Search for the cell housing the specified text and yield its [x, y] center coordinate. 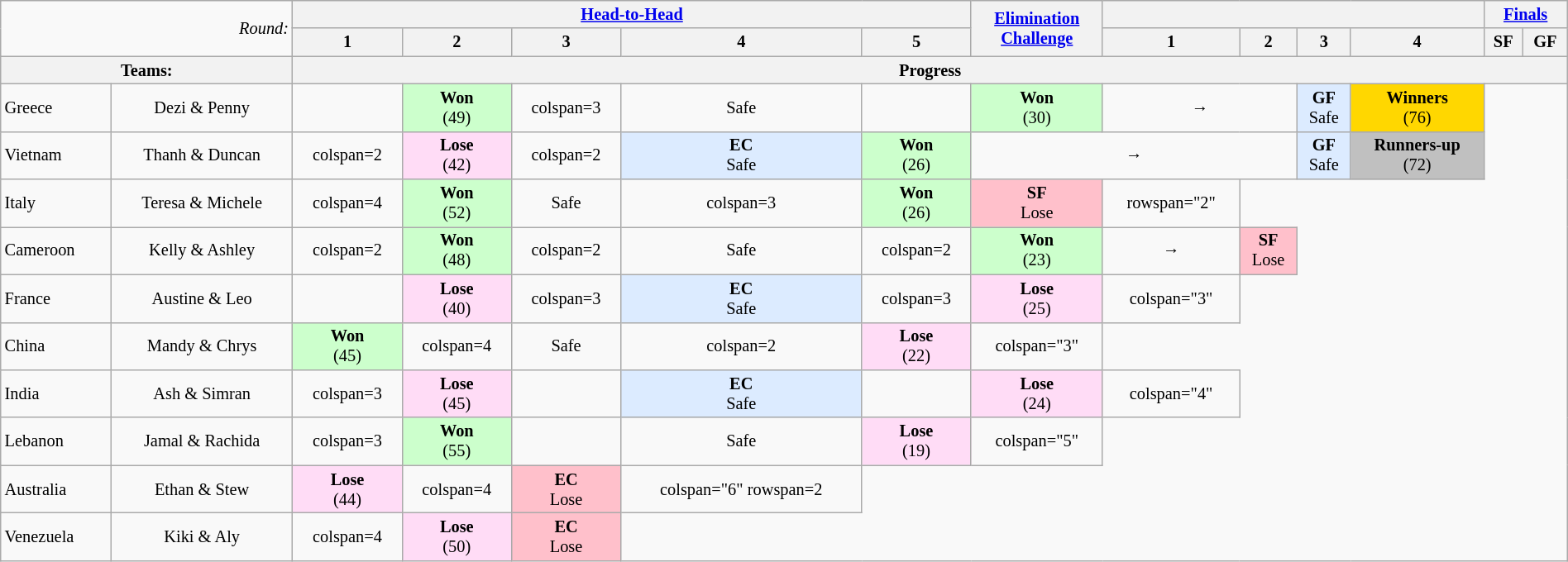
Dezi & Penny [202, 107]
Venezuela [56, 536]
India [56, 393]
Lose(24) [1037, 393]
China [56, 346]
Lose(40) [457, 298]
Won (48) [457, 250]
Won (30) [1037, 107]
EliminationChallenge [1037, 28]
5 [916, 42]
Lose(44) [347, 489]
Won (45) [347, 346]
Cameroon [56, 250]
Austine & Leo [202, 298]
Kelly & Ashley [202, 250]
Kiki & Aly [202, 536]
Italy [56, 203]
France [56, 298]
Teams: [147, 70]
Runners-up(72) [1417, 155]
SF [1503, 42]
colspan="6" rowspan=2 [741, 489]
Won (52) [457, 203]
Lose(45) [457, 393]
Won (23) [1037, 250]
Head-to-Head [632, 14]
Lebanon [56, 441]
Jamal & Rachida [202, 441]
Won (49) [457, 107]
Australia [56, 489]
Lose(25) [1037, 298]
Teresa & Michele [202, 203]
Vietnam [56, 155]
Lose(50) [457, 536]
Won (55) [457, 441]
Lose(19) [916, 441]
colspan="5" [1037, 441]
Mandy & Chrys [202, 346]
colspan="4" [1171, 393]
Thanh & Duncan [202, 155]
Finals [1525, 14]
Lose(42) [457, 155]
Progress [930, 70]
Ethan & Stew [202, 489]
Lose(22) [916, 346]
rowspan="2" [1171, 203]
Greece [56, 107]
Round: [147, 28]
GF [1545, 42]
Ash & Simran [202, 393]
Winners(76) [1417, 107]
